Identify which cell holds the provided text, then report its (x, y) central coordinate. 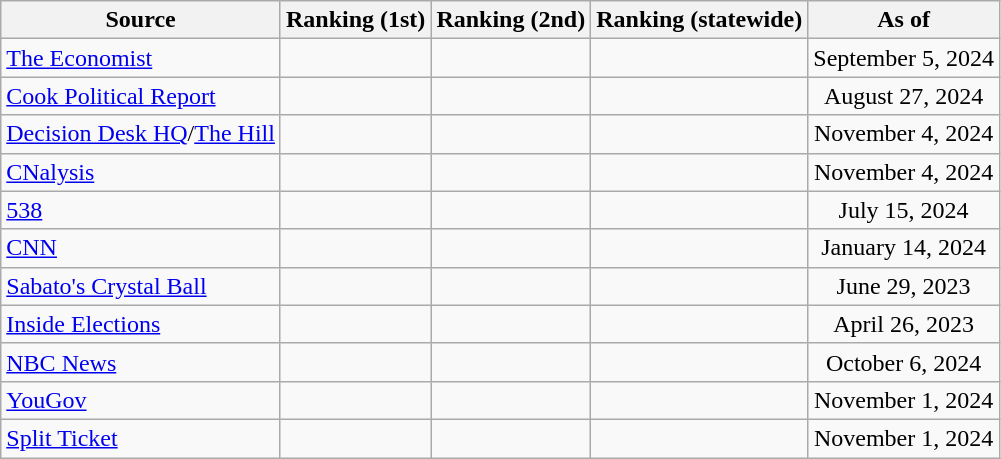
August 27, 2024 (904, 96)
CNN (141, 248)
April 26, 2023 (904, 324)
Sabato's Crystal Ball (141, 286)
September 5, 2024 (904, 58)
Cook Political Report (141, 96)
The Economist (141, 58)
Decision Desk HQ/The Hill (141, 134)
CNalysis (141, 172)
YouGov (141, 400)
October 6, 2024 (904, 362)
Inside Elections (141, 324)
NBC News (141, 362)
June 29, 2023 (904, 286)
Split Ticket (141, 438)
538 (141, 210)
January 14, 2024 (904, 248)
July 15, 2024 (904, 210)
Ranking (2nd) (511, 20)
Source (141, 20)
Ranking (1st) (355, 20)
Ranking (statewide) (700, 20)
As of (904, 20)
